Detect which cell encompasses the target text, then output its (X, Y) center coordinate. 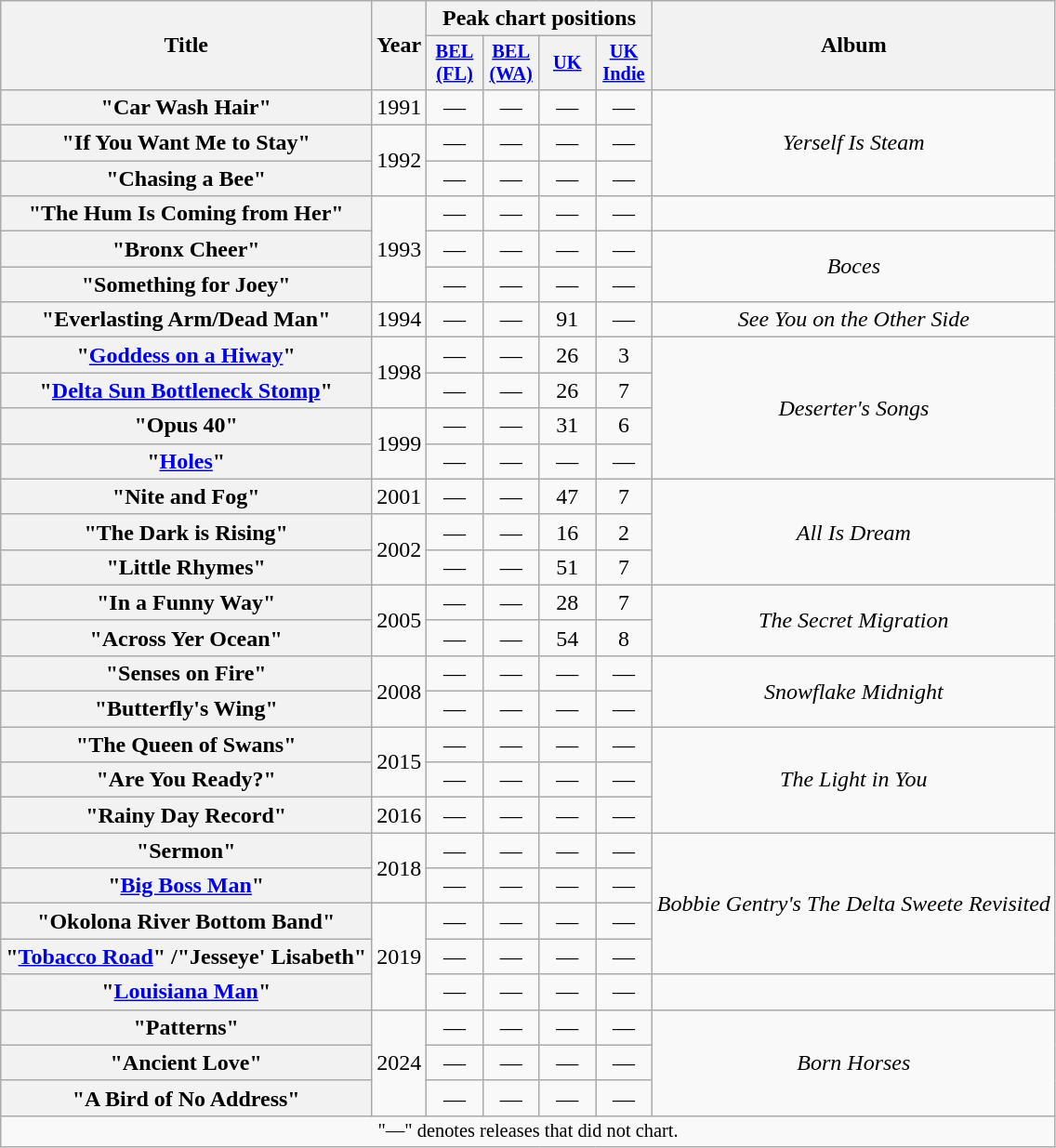
Year (400, 46)
51 (567, 567)
2016 (400, 815)
The Secret Migration (853, 620)
"Car Wash Hair" (186, 107)
16 (567, 532)
Snowflake Midnight (853, 691)
"Holes" (186, 461)
"Across Yer Ocean" (186, 638)
"Big Boss Man" (186, 886)
91 (567, 320)
"Delta Sun Bottleneck Stomp" (186, 390)
The Light in You (853, 780)
"Rainy Day Record" (186, 815)
2019 (400, 957)
Deserter's Songs (853, 408)
1993 (400, 249)
8 (625, 638)
"Ancient Love" (186, 1062)
"Something for Joey" (186, 284)
2018 (400, 868)
2024 (400, 1062)
"If You Want Me to Stay" (186, 143)
UKIndie (625, 63)
2015 (400, 762)
"Butterfly's Wing" (186, 709)
6 (625, 426)
"Little Rhymes" (186, 567)
"Chasing a Bee" (186, 178)
Album (853, 46)
31 (567, 426)
1994 (400, 320)
3 (625, 355)
"The Queen of Swans" (186, 745)
"Patterns" (186, 1027)
2002 (400, 549)
"The Hum Is Coming from Her" (186, 214)
Peak chart positions (539, 19)
BEL(FL) (455, 63)
"—" denotes releases that did not chart. (528, 1131)
"Okolona River Bottom Band" (186, 921)
"Everlasting Arm/Dead Man" (186, 320)
Bobbie Gentry's The Delta Sweete Revisited (853, 904)
"Tobacco Road" /"Jesseye' Lisabeth" (186, 957)
47 (567, 496)
Boces (853, 267)
"Are You Ready?" (186, 780)
54 (567, 638)
"Opus 40" (186, 426)
"A Bird of No Address" (186, 1098)
1999 (400, 443)
1998 (400, 373)
"Nite and Fog" (186, 496)
"Sermon" (186, 851)
"Goddess on a Hiway" (186, 355)
All Is Dream (853, 532)
"The Dark is Rising" (186, 532)
2001 (400, 496)
See You on the Other Side (853, 320)
2008 (400, 691)
"Louisiana Man" (186, 992)
"Bronx Cheer" (186, 249)
2005 (400, 620)
UK (567, 63)
Born Horses (853, 1062)
Title (186, 46)
Yerself Is Steam (853, 142)
1992 (400, 161)
"In a Funny Way" (186, 602)
28 (567, 602)
BEL(WA) (511, 63)
"Senses on Fire" (186, 673)
2 (625, 532)
1991 (400, 107)
